Pinpoint the cell where the given text exists, returning its (x, y) midpoint coordinate. 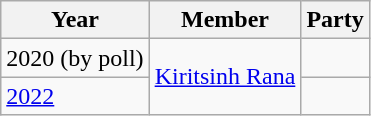
2022 (75, 96)
Kiritsinh Rana (225, 77)
2020 (by poll) (75, 58)
Member (225, 20)
Party (335, 20)
Year (75, 20)
